Determine the (x, y) coordinate at the center of the cell enclosing the given text.  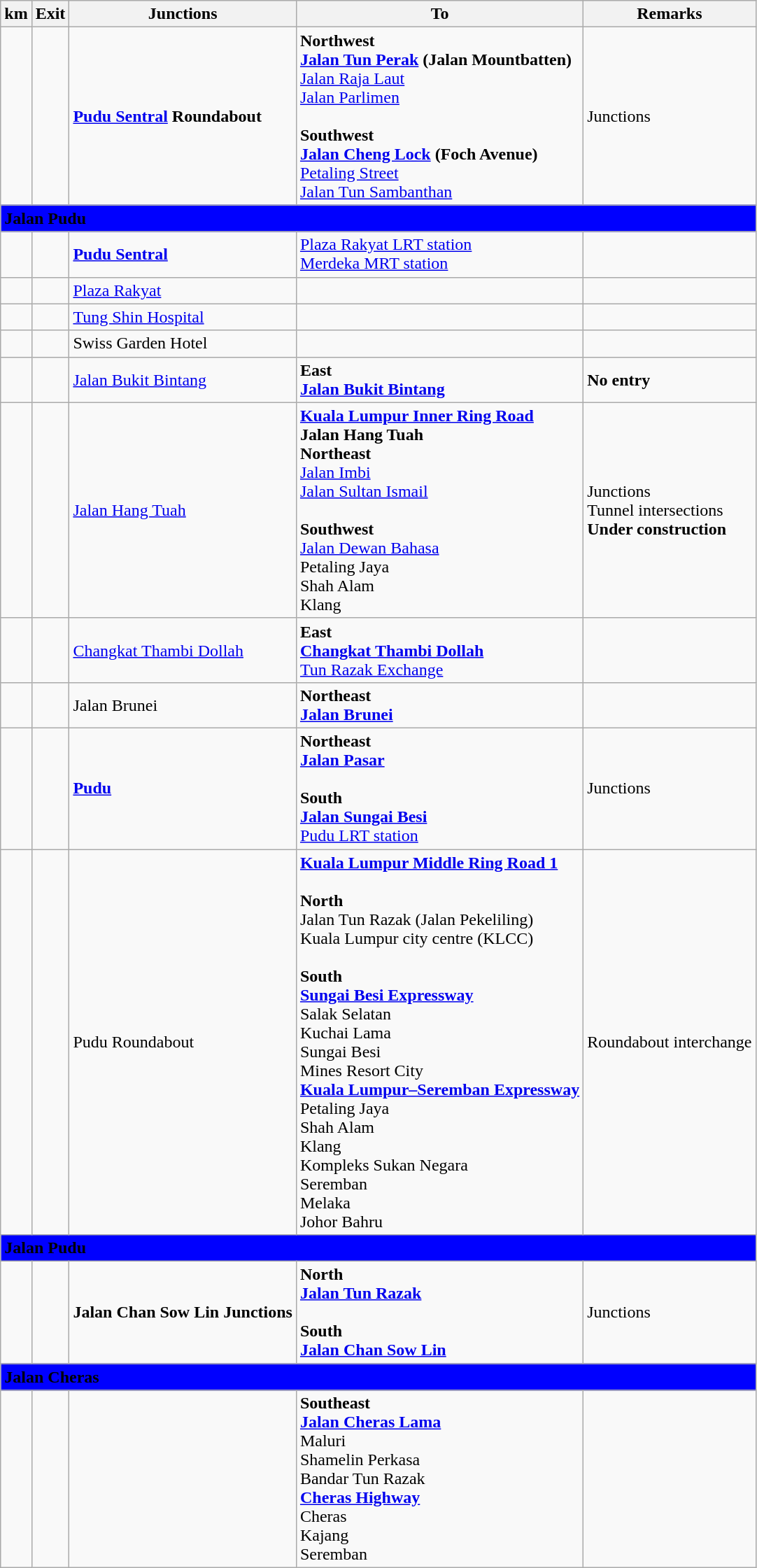
Plaza Rakyat (183, 290)
km (16, 14)
Remarks (670, 14)
Swiss Garden Hotel (183, 344)
NortheastJalan Brunei (439, 705)
SoutheastJalan Cheras LamaMaluriShamelin PerkasaBandar Tun Razak Cheras HighwayCherasKajangSeremban (439, 1479)
Plaza Rakyat LRT station Merdeka MRT station (439, 255)
Jalan Chan Sow Lin Junctions (183, 1313)
Pudu Sentral Roundabout (183, 116)
Pudu Sentral (183, 255)
JunctionsTunnel intersectionsUnder construction (670, 510)
Jalan Brunei (183, 705)
Changkat Thambi Dollah (183, 650)
Kuala Lumpur Inner Ring RoadJalan Hang TuahNortheastJalan ImbiJalan Sultan IsmailSouthwestJalan Dewan BahasaPetaling JayaShah AlamKlang (439, 510)
Tung Shin Hospital (183, 317)
Jalan Hang Tuah (183, 510)
Roundabout interchange (670, 1043)
Jalan Bukit Bintang (183, 379)
Exit (50, 14)
NorthwestJalan Tun Perak (Jalan Mountbatten)Jalan Raja LautJalan ParlimenSouthwestJalan Cheng Lock (Foch Avenue)Petaling StreetJalan Tun Sambanthan (439, 116)
Pudu (183, 788)
No entry (670, 379)
NorthJalan Tun RazakSouthJalan Chan Sow Lin (439, 1313)
To (439, 14)
Pudu Roundabout (183, 1043)
Jalan Cheras (378, 1377)
NortheastJalan PasarSouthJalan Sungai Besi Pudu LRT station (439, 788)
EastJalan Bukit Bintang (439, 379)
EastChangkat Thambi DollahTun Razak Exchange (439, 650)
